Identify which cell holds the provided text, then report its (x, y) central coordinate. 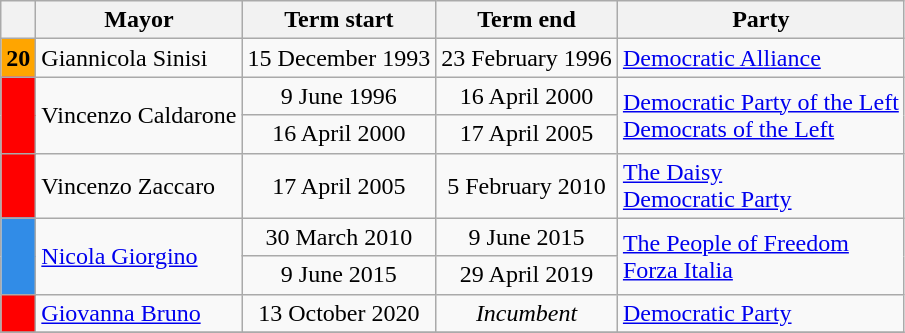
Democratic Party (760, 313)
13 October 2020 (339, 313)
Democratic Alliance (760, 58)
Party (760, 20)
Vincenzo Caldarone (139, 115)
15 December 1993 (339, 58)
The DaisyDemocratic Party (760, 186)
Mayor (139, 20)
Giannicola Sinisi (139, 58)
20 (18, 58)
Democratic Party of the LeftDemocrats of the Left (760, 115)
Giovanna Bruno (139, 313)
9 June 1996 (339, 96)
Incumbent (527, 313)
The People of FreedomForza Italia (760, 256)
23 February 1996 (527, 58)
5 February 2010 (527, 186)
Term end (527, 20)
29 April 2019 (527, 275)
Vincenzo Zaccaro (139, 186)
Term start (339, 20)
30 March 2010 (339, 237)
Nicola Giorgino (139, 256)
